Provide the [X, Y] coordinate of the cell's center where the given text is located.  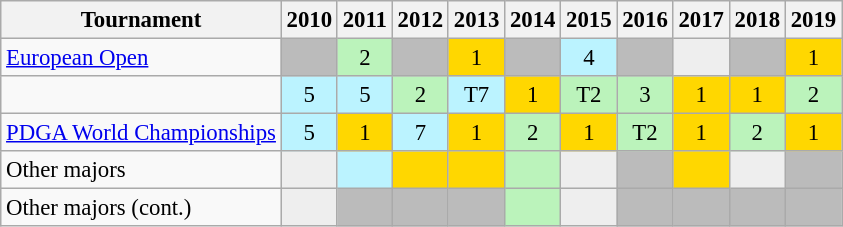
2011 [364, 20]
2010 [309, 20]
2019 [813, 20]
2013 [476, 20]
PDGA World Championships [141, 133]
T7 [476, 95]
2017 [701, 20]
2014 [533, 20]
2012 [420, 20]
Other majors (cont.) [141, 208]
3 [645, 95]
2015 [589, 20]
Tournament [141, 20]
Other majors [141, 170]
2018 [757, 20]
7 [420, 133]
2016 [645, 20]
4 [589, 58]
European Open [141, 58]
